Detect which cell encompasses the target text, then output its [x, y] center coordinate. 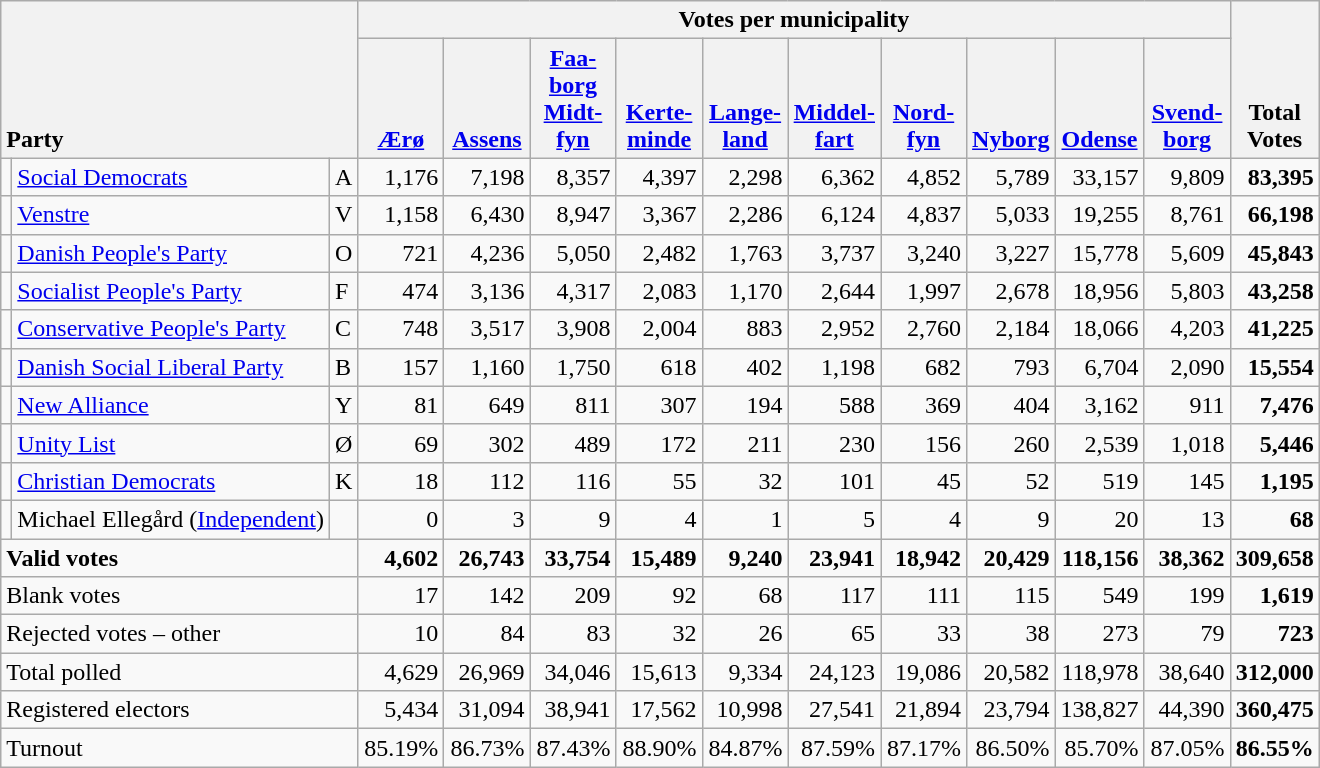
138,827 [1100, 710]
17,562 [659, 710]
2,298 [745, 177]
18,942 [924, 557]
230 [834, 443]
15,554 [1274, 367]
4,837 [924, 215]
118,978 [1100, 672]
18,066 [1100, 329]
79 [1187, 634]
309,658 [1274, 557]
748 [401, 329]
O [343, 253]
Party [180, 80]
38,941 [573, 710]
6,124 [834, 215]
Y [343, 405]
Ærø [401, 98]
Kerte- minde [659, 98]
404 [1011, 405]
8,357 [573, 177]
84 [487, 634]
4,629 [401, 672]
26,969 [487, 672]
Middel- fart [834, 98]
86.50% [1011, 748]
2,083 [659, 291]
31,094 [487, 710]
172 [659, 443]
8,761 [1187, 215]
302 [487, 443]
1,170 [745, 291]
21,894 [924, 710]
1,176 [401, 177]
Unity List [171, 443]
1,018 [1187, 443]
111 [924, 596]
4,602 [401, 557]
10,998 [745, 710]
1,158 [401, 215]
A [343, 177]
2,952 [834, 329]
2,678 [1011, 291]
Odense [1100, 98]
15,778 [1100, 253]
145 [1187, 481]
83 [573, 634]
17 [401, 596]
Christian Democrats [171, 481]
115 [1011, 596]
18 [401, 481]
Danish Social Liberal Party [171, 367]
1 [745, 519]
1,997 [924, 291]
38 [1011, 634]
117 [834, 596]
3,227 [1011, 253]
618 [659, 367]
86.55% [1274, 748]
Total polled [180, 672]
142 [487, 596]
13 [1187, 519]
4,203 [1187, 329]
Venstre [171, 215]
5 [834, 519]
199 [1187, 596]
6,430 [487, 215]
723 [1274, 634]
118,156 [1100, 557]
3,517 [487, 329]
19,255 [1100, 215]
3,367 [659, 215]
Socialist People's Party [171, 291]
55 [659, 481]
7,476 [1274, 405]
2,644 [834, 291]
81 [401, 405]
38,640 [1187, 672]
4,236 [487, 253]
86.73% [487, 748]
18,956 [1100, 291]
34,046 [573, 672]
5,050 [573, 253]
8,947 [573, 215]
402 [745, 367]
Nord- fyn [924, 98]
F [343, 291]
43,258 [1274, 291]
87.43% [573, 748]
209 [573, 596]
52 [1011, 481]
Nyborg [1011, 98]
2,539 [1100, 443]
307 [659, 405]
4,317 [573, 291]
69 [401, 443]
5,609 [1187, 253]
5,446 [1274, 443]
3,908 [573, 329]
9,334 [745, 672]
360,475 [1274, 710]
B [343, 367]
26 [745, 634]
Danish People's Party [171, 253]
Social Democrats [171, 177]
Votes per municipality [794, 20]
6,362 [834, 177]
Michael Ellegård (Independent) [171, 519]
33,754 [573, 557]
9,809 [1187, 177]
45 [924, 481]
3,136 [487, 291]
Blank votes [180, 596]
20,429 [1011, 557]
0 [401, 519]
5,803 [1187, 291]
649 [487, 405]
3 [487, 519]
883 [745, 329]
519 [1100, 481]
20 [1100, 519]
33 [924, 634]
101 [834, 481]
23,794 [1011, 710]
85.19% [401, 748]
65 [834, 634]
15,613 [659, 672]
Svend- borg [1187, 98]
4,852 [924, 177]
Faa- borg Midt- fyn [573, 98]
Valid votes [180, 557]
Rejected votes – other [180, 634]
588 [834, 405]
15,489 [659, 557]
4,397 [659, 177]
Registered electors [180, 710]
84.87% [745, 748]
1,750 [573, 367]
33,157 [1100, 177]
116 [573, 481]
20,582 [1011, 672]
682 [924, 367]
911 [1187, 405]
87.59% [834, 748]
793 [1011, 367]
27,541 [834, 710]
3,162 [1100, 405]
10 [401, 634]
2,184 [1011, 329]
23,941 [834, 557]
112 [487, 481]
Ø [343, 443]
Total Votes [1274, 80]
1,763 [745, 253]
66,198 [1274, 215]
V [343, 215]
2,004 [659, 329]
1,619 [1274, 596]
Lange- land [745, 98]
2,286 [745, 215]
7,198 [487, 177]
New Alliance [171, 405]
312,000 [1274, 672]
88.90% [659, 748]
Assens [487, 98]
83,395 [1274, 177]
549 [1100, 596]
26,743 [487, 557]
87.17% [924, 748]
474 [401, 291]
85.70% [1100, 748]
87.05% [1187, 748]
3,240 [924, 253]
2,482 [659, 253]
92 [659, 596]
41,225 [1274, 329]
45,843 [1274, 253]
9,240 [745, 557]
273 [1100, 634]
3,737 [834, 253]
2,090 [1187, 367]
5,033 [1011, 215]
C [343, 329]
Turnout [180, 748]
1,198 [834, 367]
Conservative People's Party [171, 329]
K [343, 481]
194 [745, 405]
811 [573, 405]
2,760 [924, 329]
157 [401, 367]
1,195 [1274, 481]
1,160 [487, 367]
19,086 [924, 672]
369 [924, 405]
44,390 [1187, 710]
6,704 [1100, 367]
489 [573, 443]
38,362 [1187, 557]
5,434 [401, 710]
721 [401, 253]
156 [924, 443]
5,789 [1011, 177]
260 [1011, 443]
211 [745, 443]
24,123 [834, 672]
